Scan for the cell matching the given text and deliver its [X, Y] coordinate at center. 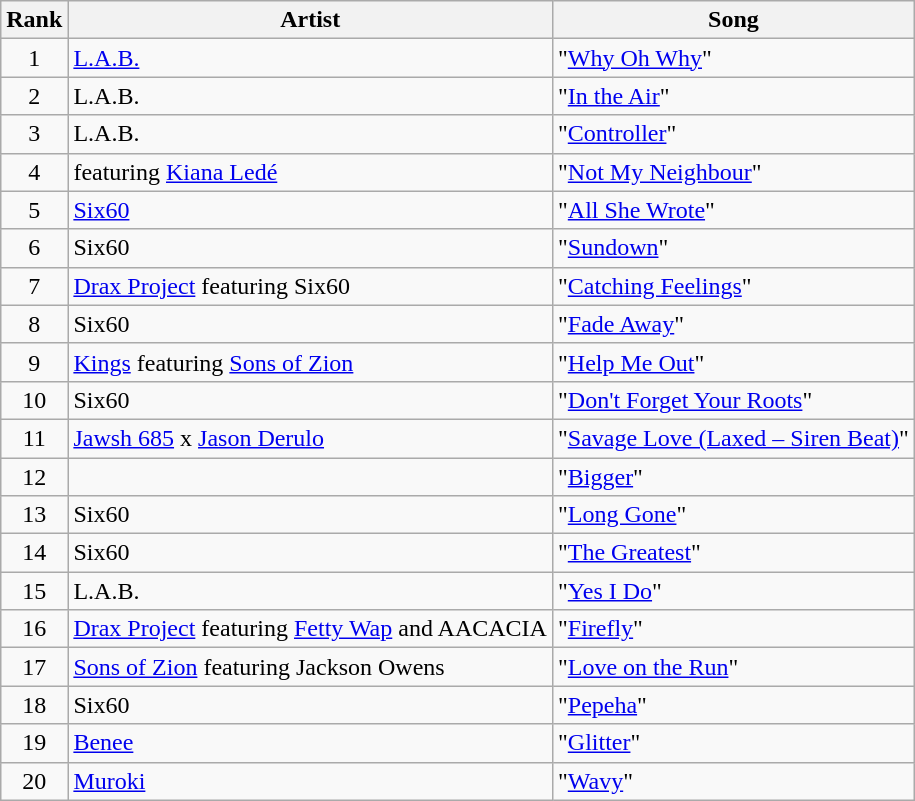
15 [34, 591]
"Catching Feelings" [733, 286]
"Pepeha" [733, 705]
7 [34, 286]
"The Greatest" [733, 553]
13 [34, 515]
17 [34, 667]
Muroki [310, 781]
"Savage Love (Laxed – Siren Beat)" [733, 438]
1 [34, 58]
Drax Project featuring Six60 [310, 286]
Kings featuring Sons of Zion [310, 362]
"All She Wrote" [733, 210]
Rank [34, 20]
"Glitter" [733, 743]
Jawsh 685 x Jason Derulo [310, 438]
"Sundown" [733, 248]
20 [34, 781]
"Help Me Out" [733, 362]
"Bigger" [733, 477]
3 [34, 134]
4 [34, 172]
19 [34, 743]
Artist [310, 20]
18 [34, 705]
"Love on the Run" [733, 667]
"Long Gone" [733, 515]
6 [34, 248]
"Yes I Do" [733, 591]
"Firefly" [733, 629]
Benee [310, 743]
"In the Air" [733, 96]
"Controller" [733, 134]
Sons of Zion featuring Jackson Owens [310, 667]
5 [34, 210]
2 [34, 96]
Drax Project featuring Fetty Wap and AACACIA [310, 629]
9 [34, 362]
16 [34, 629]
12 [34, 477]
8 [34, 324]
"Fade Away" [733, 324]
10 [34, 400]
"Why Oh Why" [733, 58]
14 [34, 553]
featuring Kiana Ledé [310, 172]
"Don't Forget Your Roots" [733, 400]
11 [34, 438]
Song [733, 20]
"Wavy" [733, 781]
"Not My Neighbour" [733, 172]
